Extract the [X, Y] coordinate from the center of the cell holding the provided text.  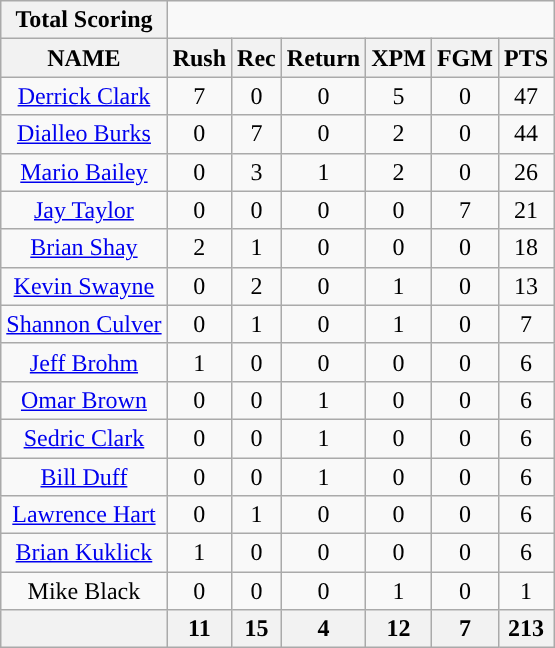
Mario Bailey [84, 172]
11 [199, 629]
Rec [257, 58]
XPM [399, 58]
12 [399, 629]
44 [526, 134]
Brian Shay [84, 248]
NAME [84, 58]
Brian Kuklick [84, 553]
4 [323, 629]
Omar Brown [84, 400]
Lawrence Hart [84, 515]
Kevin Swayne [84, 286]
Jeff Brohm [84, 362]
26 [526, 172]
213 [526, 629]
13 [526, 286]
PTS [526, 58]
Derrick Clark [84, 96]
Mike Black [84, 591]
Total Scoring [84, 20]
47 [526, 96]
15 [257, 629]
Rush [199, 58]
FGM [464, 58]
5 [399, 96]
Sedric Clark [84, 438]
Jay Taylor [84, 210]
3 [257, 172]
Dialleo Burks [84, 134]
21 [526, 210]
18 [526, 248]
Shannon Culver [84, 324]
Bill Duff [84, 477]
Return [323, 58]
